Locate the cell with the specified text and output its (X, Y) center coordinate. 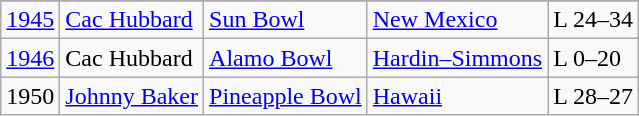
L 0–20 (594, 58)
Sun Bowl (286, 20)
Alamo Bowl (286, 58)
Johnny Baker (132, 96)
L 28–27 (594, 96)
L 24–34 (594, 20)
1950 (30, 96)
Pineapple Bowl (286, 96)
Hawaii (457, 96)
1945 (30, 20)
1946 (30, 58)
New Mexico (457, 20)
Hardin–Simmons (457, 58)
